Search for the cell housing the specified text and yield its [x, y] center coordinate. 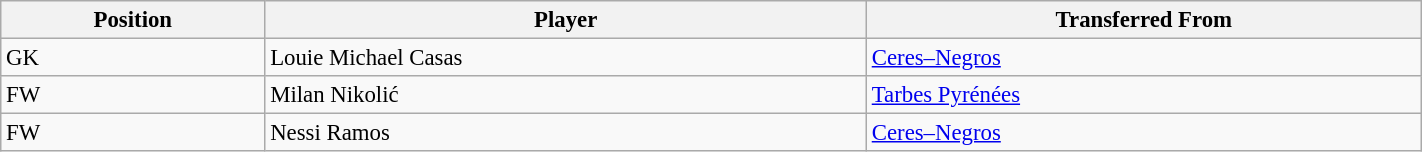
Louie Michael Casas [566, 58]
Milan Nikolić [566, 95]
GK [133, 58]
Tarbes Pyrénées [1144, 95]
Position [133, 20]
Player [566, 20]
Nessi Ramos [566, 133]
Transferred From [1144, 20]
